Search for the cell housing the specified text and yield its (x, y) center coordinate. 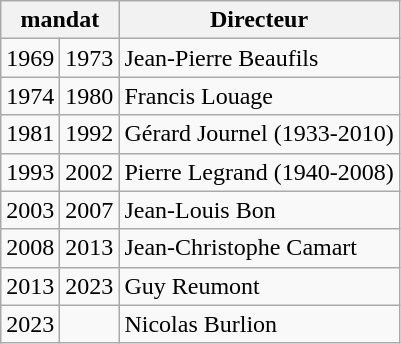
2002 (90, 172)
2003 (30, 210)
Guy Reumont (259, 286)
Jean-Christophe Camart (259, 248)
mandat (60, 20)
1992 (90, 134)
2007 (90, 210)
2008 (30, 248)
1973 (90, 58)
1981 (30, 134)
Francis Louage (259, 96)
Gérard Journel (1933-2010) (259, 134)
Jean-Pierre Beaufils (259, 58)
Jean-Louis Bon (259, 210)
Nicolas Burlion (259, 324)
1969 (30, 58)
Pierre Legrand (1940-2008) (259, 172)
Directeur (259, 20)
1980 (90, 96)
1974 (30, 96)
1993 (30, 172)
